For the text-containing cell, return its midpoint in [X, Y] coordinate format. 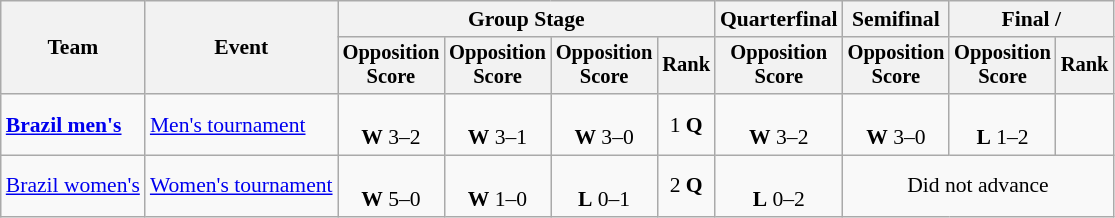
Team [73, 48]
Women's tournament [242, 186]
Final / [1031, 19]
W 1–0 [498, 186]
Men's tournament [242, 124]
W 5–0 [392, 186]
L 1–2 [1002, 124]
L 0–1 [604, 186]
Event [242, 48]
Group Stage [526, 19]
L 0–2 [779, 186]
2 Q [686, 186]
Brazil men's [73, 124]
Did not advance [978, 186]
W 3–1 [498, 124]
Brazil women's [73, 186]
Quarterfinal [779, 19]
Semifinal [896, 19]
1 Q [686, 124]
